Locate the cell with the specified text and output its (x, y) center coordinate. 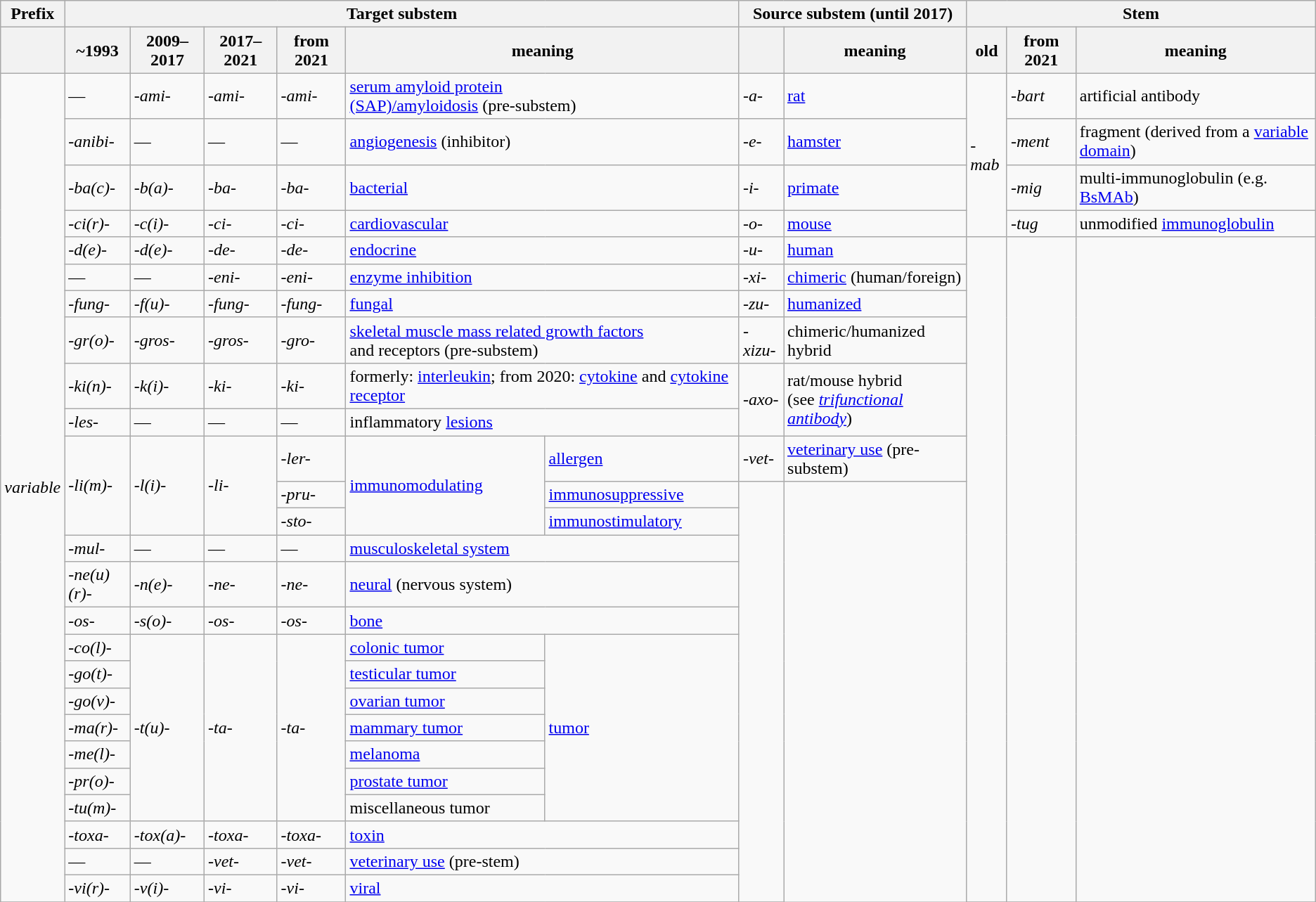
skeletal muscle mass related growth factorsand receptors (pre-substem) (543, 340)
bacterial (543, 187)
ovarian tumor (446, 701)
chimeric (human/foreign) (875, 277)
-ma(r)- (98, 728)
rat/mouse hybrid(see trifunctional antibody) (875, 399)
fragment (derived from a variable domain) (1195, 142)
prostate tumor (446, 781)
-k(i)- (167, 385)
-co(l)- (98, 647)
-pr(o)- (98, 781)
-li(m)- (98, 485)
-xi- (761, 277)
-gr(o)- (98, 340)
-ki(n)- (98, 385)
immunosuppressive (642, 495)
-i- (761, 187)
-anibi- (98, 142)
hamster (875, 142)
neural (nervous system) (543, 585)
Prefix (32, 14)
-b(a)- (167, 187)
tumor (642, 728)
-a- (761, 96)
-gro- (311, 340)
-sto- (311, 522)
-li- (241, 485)
enzyme inhibition (543, 277)
Source substem (until 2017) (852, 14)
Target substem (402, 14)
allergen (642, 458)
mouse (875, 224)
-tug (1041, 224)
-ment (1041, 142)
inflammatory lesions (543, 422)
humanized (875, 304)
veterinary use (pre-stem) (543, 861)
old (987, 51)
endocrine (543, 250)
-bart (1041, 96)
toxin (543, 835)
-ne(u)(r)- (98, 585)
-mul- (98, 548)
-l(i)- (167, 485)
-tox(a)- (167, 835)
angiogenesis (inhibitor) (543, 142)
multi-immunoglobulin (e.g. BsMAb) (1195, 187)
unmodified immunoglobulin (1195, 224)
-n(e)- (167, 585)
-t(u)- (167, 728)
-s(o)- (167, 621)
-tu(m)- (98, 808)
miscellaneous tumor (446, 808)
chimeric/humanized hybrid (875, 340)
2009–2017 (167, 51)
-mig (1041, 187)
-me(l)- (98, 754)
human (875, 250)
melanoma (446, 754)
-pru- (311, 495)
musculoskeletal system (543, 548)
-ler- (311, 458)
immunostimulatory (642, 522)
-mab (987, 155)
-go(t)- (98, 674)
-les- (98, 422)
-ci(r)- (98, 224)
Stem (1142, 14)
rat (875, 96)
viral (543, 888)
variable (32, 488)
bone (543, 621)
artificial antibody (1195, 96)
veterinary use (pre-substem) (875, 458)
mammary tumor (446, 728)
immunomodulating (446, 485)
-c(i)- (167, 224)
2017–2021 (241, 51)
cardiovascular (543, 224)
-go(v)- (98, 701)
serum amyloid protein(SAP)/amyloidosis (pre-substem) (543, 96)
~1993 (98, 51)
colonic tumor (446, 647)
-ba(c)- (98, 187)
primate (875, 187)
-e- (761, 142)
testicular tumor (446, 674)
-zu- (761, 304)
formerly: interleukin; from 2020: cytokine and cytokine receptor (543, 385)
-vi(r)- (98, 888)
fungal (543, 304)
-v(i)- (167, 888)
-f(u)- (167, 304)
-axo- (761, 399)
-xizu- (761, 340)
-o- (761, 224)
-u- (761, 250)
